Return the (X, Y) coordinate for the center point of the cell that contains the specified text.  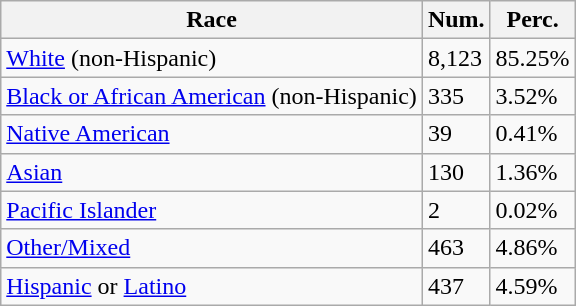
Race (212, 20)
2 (456, 210)
White (non-Hispanic) (212, 58)
437 (456, 286)
130 (456, 172)
3.52% (532, 96)
0.41% (532, 134)
Pacific Islander (212, 210)
463 (456, 248)
Native American (212, 134)
Black or African American (non-Hispanic) (212, 96)
Other/Mixed (212, 248)
Num. (456, 20)
1.36% (532, 172)
Hispanic or Latino (212, 286)
Asian (212, 172)
39 (456, 134)
85.25% (532, 58)
4.86% (532, 248)
335 (456, 96)
4.59% (532, 286)
Perc. (532, 20)
8,123 (456, 58)
0.02% (532, 210)
